Identify which cell holds the provided text, then report its [x, y] central coordinate. 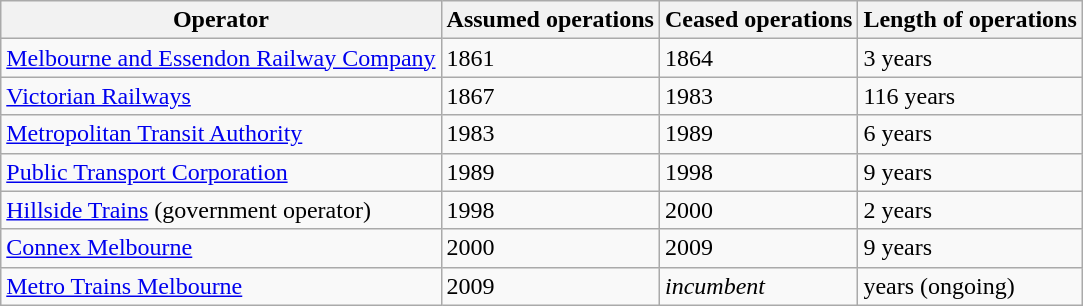
years (ongoing) [970, 286]
Assumed operations [550, 20]
Victorian Railways [221, 96]
3 years [970, 58]
Length of operations [970, 20]
Metro Trains Melbourne [221, 286]
Melbourne and Essendon Railway Company [221, 58]
6 years [970, 134]
incumbent [758, 286]
Connex Melbourne [221, 248]
Hillside Trains (government operator) [221, 210]
Public Transport Corporation [221, 172]
2 years [970, 210]
Metropolitan Transit Authority [221, 134]
1861 [550, 58]
1867 [550, 96]
1864 [758, 58]
Operator [221, 20]
116 years [970, 96]
Ceased operations [758, 20]
